Pinpoint the cell where the given text exists, returning its (X, Y) midpoint coordinate. 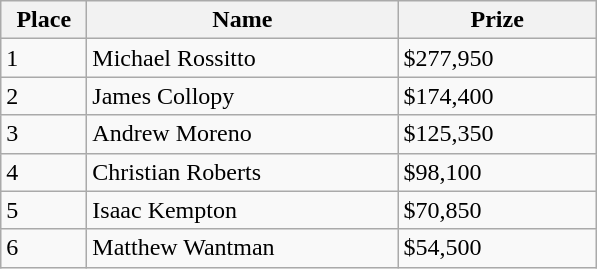
Isaac Kempton (242, 210)
4 (44, 172)
Christian Roberts (242, 172)
Matthew Wantman (242, 248)
Michael Rossitto (242, 58)
$70,850 (498, 210)
Place (44, 20)
James Collopy (242, 96)
$174,400 (498, 96)
$125,350 (498, 134)
2 (44, 96)
Andrew Moreno (242, 134)
5 (44, 210)
1 (44, 58)
3 (44, 134)
$277,950 (498, 58)
$54,500 (498, 248)
Name (242, 20)
6 (44, 248)
$98,100 (498, 172)
Prize (498, 20)
